Determine the [X, Y] coordinate at the center of the cell enclosing the given text.  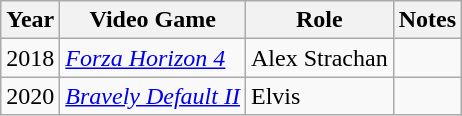
Bravely Default II [153, 96]
Notes [427, 20]
Role [319, 20]
2018 [30, 58]
Alex Strachan [319, 58]
Video Game [153, 20]
2020 [30, 96]
Forza Horizon 4 [153, 58]
Elvis [319, 96]
Year [30, 20]
